Detect which cell encompasses the target text, then output its [x, y] center coordinate. 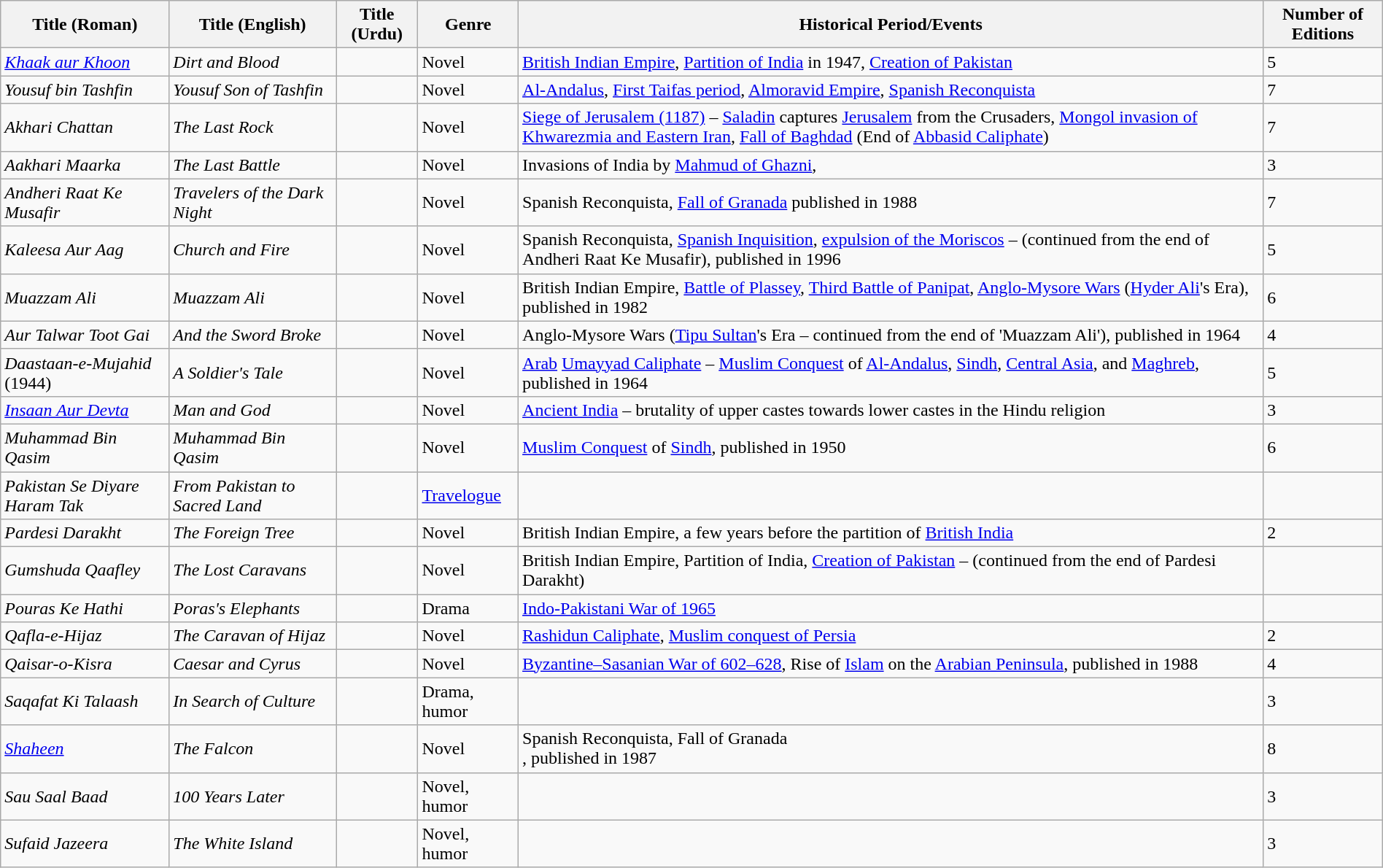
Ancient India – brutality of upper castes towards lower castes in the Hindu religion [891, 410]
Travelers of the Dark Night [252, 203]
The Caravan of Hijaz [252, 636]
Dirt and Blood [252, 62]
8 [1323, 748]
Spanish Reconquista, Fall of Granada published in 1988 [891, 203]
Daastaan-e-Mujahid (1944) [85, 372]
British Indian Empire, a few years before the partition of British India [891, 533]
Saqafat Ki Talaash [85, 702]
Arab Umayyad Caliphate – Muslim Conquest of Al-Andalus, Sindh, Central Asia, and Maghreb, published in 1964 [891, 372]
Rashidun Caliphate, Muslim conquest of Persia [891, 636]
Pakistan Se Diyare Haram Tak [85, 495]
Drama [468, 608]
Kaleesa Aur Aag [85, 249]
Byzantine–Sasanian War of 602–628, Rise of Islam on the Arabian Peninsula, published in 1988 [891, 664]
Caesar and Cyrus [252, 664]
Historical Period/Events [891, 25]
Aakhari Maarka [85, 165]
Spanish Reconquista, Fall of Granada, published in 1987 [891, 748]
The Lost Caravans [252, 570]
Yousuf Son of Tashfin [252, 90]
Spanish Reconquista, Spanish Inquisition, expulsion of the Moriscos – (continued from the end of Andheri Raat Ke Musafir), published in 1996 [891, 249]
Aur Talwar Toot Gai [85, 335]
Gumshuda Qaafley [85, 570]
The Last Battle [252, 165]
In Search of Culture [252, 702]
Al-Andalus, First Taifas period, Almoravid Empire, Spanish Reconquista [891, 90]
Man and God [252, 410]
British Indian Empire, Battle of Plassey, Third Battle of Panipat, Anglo-Mysore Wars (Hyder Ali's Era), published in 1982 [891, 298]
Khaak aur Khoon [85, 62]
The White Island [252, 843]
Pouras Ke Hathi [85, 608]
Title (Roman) [85, 25]
Travelogue [468, 495]
Sau Saal Baad [85, 797]
Genre [468, 25]
Number of Editions [1323, 25]
British Indian Empire, Partition of India, Creation of Pakistan – (continued from the end of Pardesi Darakht) [891, 570]
Poras's Elephants [252, 608]
Church and Fire [252, 249]
Anglo-Mysore Wars (Tipu Sultan's Era – continued from the end of 'Muazzam Ali'), published in 1964 [891, 335]
A Soldier's Tale [252, 372]
And the Sword Broke [252, 335]
100 Years Later [252, 797]
Muslim Conquest of Sindh, published in 1950 [891, 448]
The Last Rock [252, 127]
Shaheen [85, 748]
The Foreign Tree [252, 533]
Yousuf bin Tashfin [85, 90]
The Falcon [252, 748]
Invasions of India by Mahmud of Ghazni, [891, 165]
Qaisar-o-Kisra [85, 664]
Andheri Raat Ke Musafir [85, 203]
Title (English) [252, 25]
Sufaid Jazeera [85, 843]
Qafla-e-Hijaz [85, 636]
Drama, humor [468, 702]
Indo-Pakistani War of 1965 [891, 608]
From Pakistan to Sacred Land [252, 495]
Akhari Chattan [85, 127]
Title (Urdu) [376, 25]
Pardesi Darakht [85, 533]
Insaan Aur Devta [85, 410]
British Indian Empire, Partition of India in 1947, Creation of Pakistan [891, 62]
